Scan for the cell matching the given text and deliver its (x, y) coordinate at center. 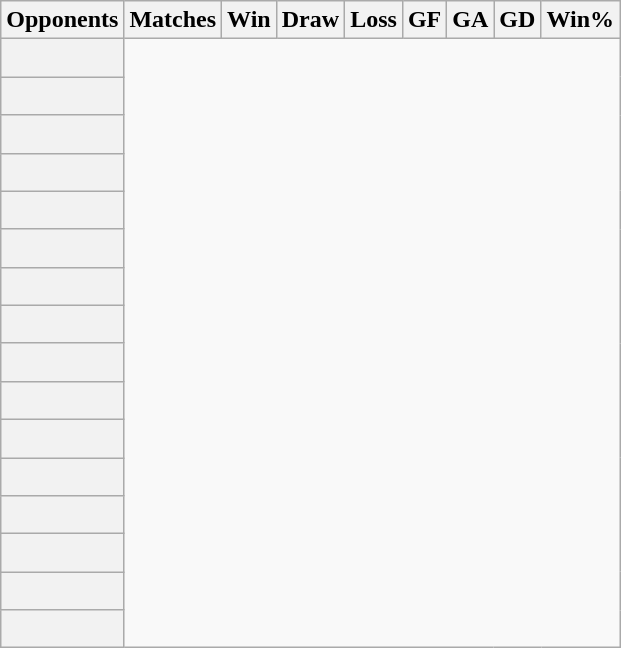
Loss (374, 20)
Opponents (62, 20)
GD (518, 20)
GF (424, 20)
Draw (310, 20)
Matches (173, 20)
Win% (580, 20)
Win (250, 20)
GA (470, 20)
